Pinpoint the cell where the given text exists, returning its (X, Y) midpoint coordinate. 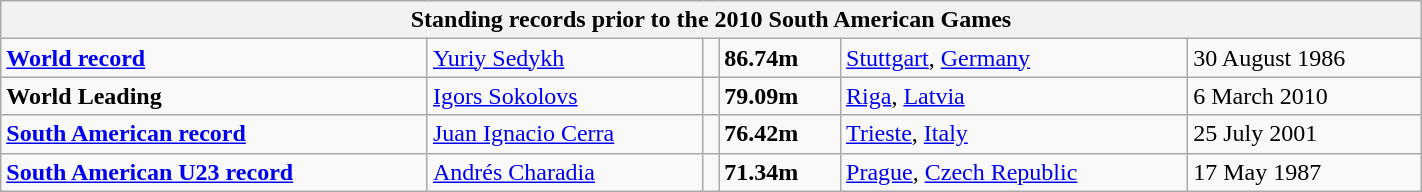
79.09m (780, 96)
Standing records prior to the 2010 South American Games (711, 20)
Igors Sokolovs (564, 96)
Riga, Latvia (1014, 96)
World record (214, 58)
17 May 1987 (1305, 172)
Stuttgart, Germany (1014, 58)
Trieste, Italy (1014, 134)
South American U23 record (214, 172)
Prague, Czech Republic (1014, 172)
71.34m (780, 172)
Juan Ignacio Cerra (564, 134)
25 July 2001 (1305, 134)
30 August 1986 (1305, 58)
6 March 2010 (1305, 96)
World Leading (214, 96)
Yuriy Sedykh (564, 58)
Andrés Charadia (564, 172)
South American record (214, 134)
76.42m (780, 134)
86.74m (780, 58)
